Determine the [X, Y] coordinate at the center of the cell enclosing the given text.  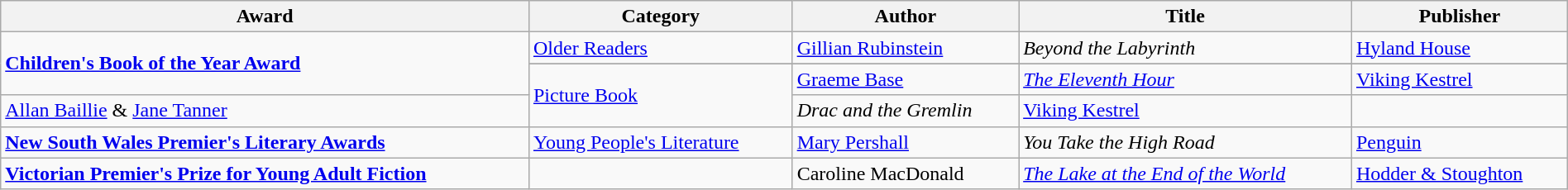
Publisher [1459, 17]
Beyond the Labyrinth [1186, 48]
Hodder & Stoughton [1459, 173]
Young People's Literature [660, 142]
Mary Pershall [906, 142]
Gillian Rubinstein [906, 48]
The Eleventh Hour [1186, 79]
Children's Book of the Year Award [265, 64]
Allan Baillie & Jane Tanner [265, 111]
You Take the High Road [1186, 142]
Picture Book [660, 95]
Victorian Premier's Prize for Young Adult Fiction [265, 173]
Drac and the Gremlin [906, 111]
Older Readers [660, 48]
Award [265, 17]
Penguin [1459, 142]
Graeme Base [906, 79]
The Lake at the End of the World [1186, 173]
Hyland House [1459, 48]
Title [1186, 17]
Caroline MacDonald [906, 173]
Author [906, 17]
New South Wales Premier's Literary Awards [265, 142]
Category [660, 17]
